Output the (X, Y) coordinate of the center of the cell containing the given text.  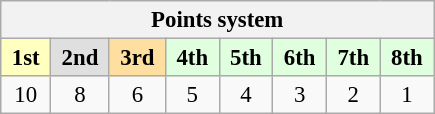
3 (300, 95)
10 (26, 95)
3rd (137, 58)
7th (353, 58)
5 (192, 95)
6th (300, 58)
5th (246, 58)
2nd (80, 58)
1st (26, 58)
Points system (218, 20)
6 (137, 95)
8 (80, 95)
4 (246, 95)
2 (353, 95)
1 (407, 95)
4th (192, 58)
8th (407, 58)
